Return the [X, Y] coordinate for the center point of the cell that contains the specified text.  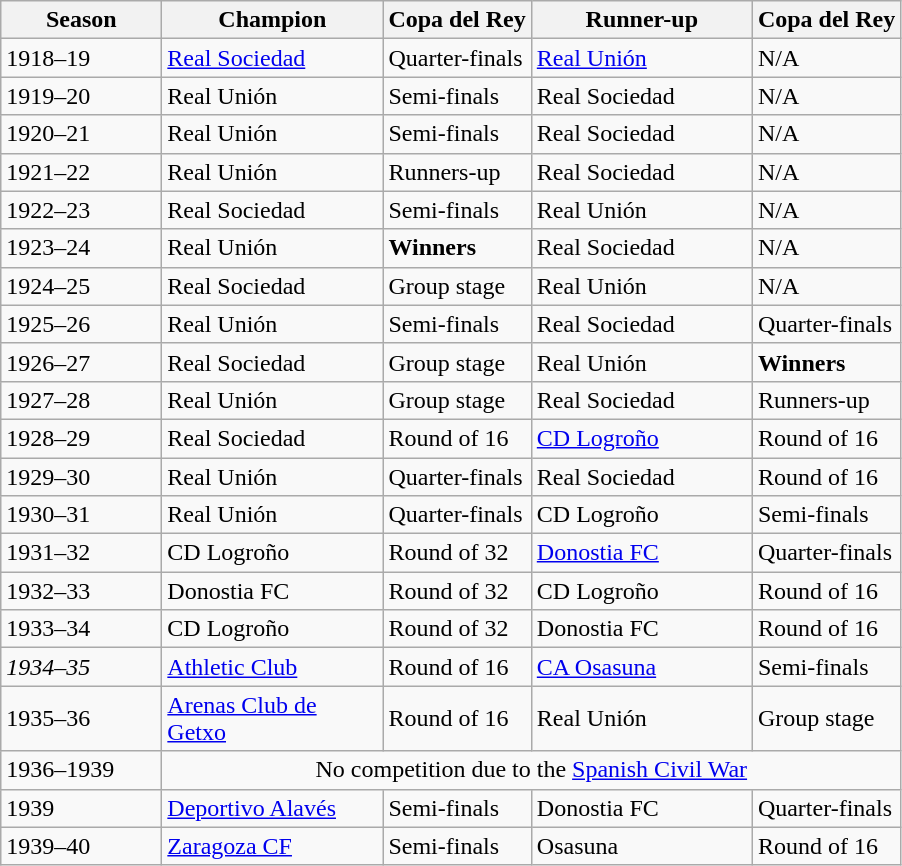
1919–20 [82, 96]
1933–34 [82, 629]
Athletic Club [272, 667]
Zaragoza CF [272, 846]
1934–35 [82, 667]
1932–33 [82, 591]
1921–22 [82, 172]
1936–1939 [82, 770]
CA Osasuna [642, 667]
1931–32 [82, 553]
1918–19 [82, 58]
No competition due to the Spanish Civil War [532, 770]
1935–36 [82, 718]
1928–29 [82, 438]
1923–24 [82, 248]
1930–31 [82, 515]
1922–23 [82, 210]
Arenas Club de Getxo [272, 718]
Deportivo Alavés [272, 808]
1939–40 [82, 846]
1920–21 [82, 134]
1926–27 [82, 362]
Osasuna [642, 846]
1929–30 [82, 477]
Runner-up [642, 20]
1939 [82, 808]
Season [82, 20]
Champion [272, 20]
1927–28 [82, 400]
1925–26 [82, 324]
1924–25 [82, 286]
